Provide the (x, y) coordinate of the cell's center where the given text is located.  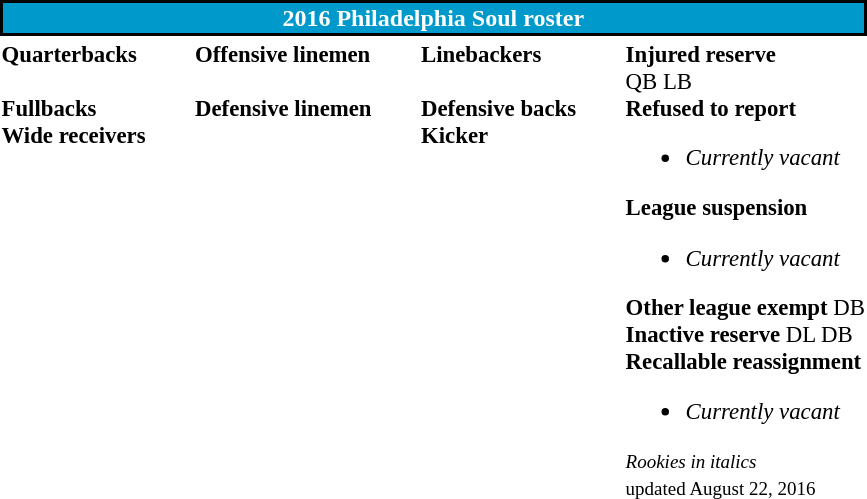
2016 Philadelphia Soul roster (433, 18)
